Extract the (X, Y) coordinate from the center of the cell holding the provided text.  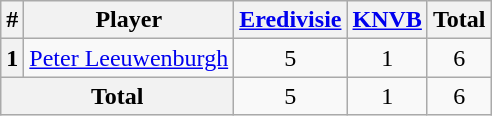
Eredivisie (290, 20)
# (12, 20)
Peter Leeuwenburgh (129, 58)
Player (129, 20)
KNVB (387, 20)
